Provide the (x, y) coordinate of the cell's center where the given text is located.  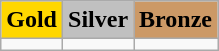
Silver (98, 20)
Bronze (176, 20)
Gold (32, 20)
